Return the (X, Y) coordinate for the center point of the cell that contains the specified text.  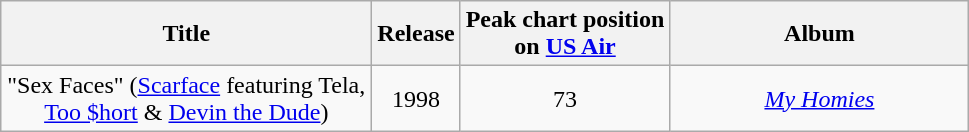
Release (416, 34)
Peak chart positionon US Air (565, 34)
1998 (416, 98)
Album (820, 34)
Title (186, 34)
My Homies (820, 98)
"Sex Faces" (Scarface featuring Tela, Too $hort & Devin the Dude) (186, 98)
73 (565, 98)
